Detect which cell encompasses the target text, then output its [X, Y] center coordinate. 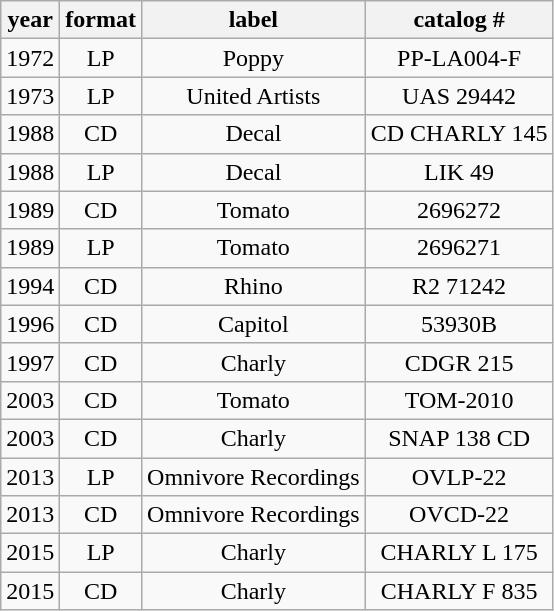
year [30, 20]
53930B [459, 324]
Capitol [254, 324]
1996 [30, 324]
CHARLY F 835 [459, 591]
CDGR 215 [459, 362]
CD CHARLY 145 [459, 134]
OVCD-22 [459, 515]
label [254, 20]
1973 [30, 96]
R2 71242 [459, 286]
UAS 29442 [459, 96]
1997 [30, 362]
TOM-2010 [459, 400]
United Artists [254, 96]
1972 [30, 58]
PP-LA004-F [459, 58]
2696272 [459, 210]
format [101, 20]
catalog # [459, 20]
1994 [30, 286]
SNAP 138 CD [459, 438]
LIK 49 [459, 172]
2696271 [459, 248]
OVLP-22 [459, 477]
Poppy [254, 58]
Rhino [254, 286]
CHARLY L 175 [459, 553]
